Pinpoint the cell where the given text exists, returning its [x, y] midpoint coordinate. 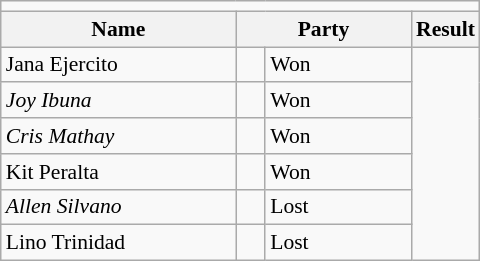
Jana Ejercito [118, 65]
Allen Silvano [118, 207]
Party [324, 29]
Cris Mathay [118, 136]
Joy Ibuna [118, 101]
Kit Peralta [118, 172]
Name [118, 29]
Result [446, 29]
Lino Trinidad [118, 243]
